Find where the given text appears and provide that cell's center as (X, Y) coordinate. 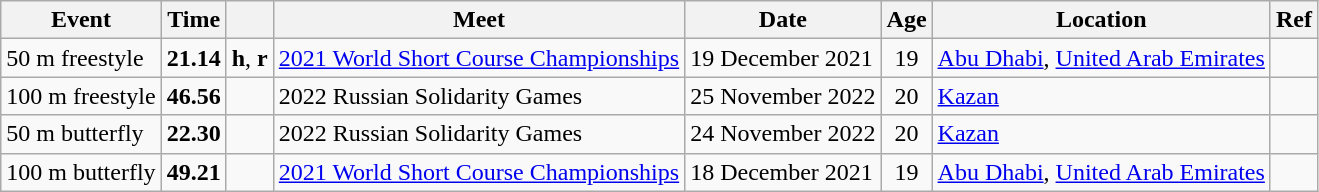
h, r (250, 58)
Time (194, 20)
Age (906, 20)
Date (783, 20)
Meet (478, 20)
100 m butterfly (81, 172)
Ref (1294, 20)
49.21 (194, 172)
21.14 (194, 58)
50 m freestyle (81, 58)
100 m freestyle (81, 96)
19 December 2021 (783, 58)
46.56 (194, 96)
50 m butterfly (81, 134)
Event (81, 20)
22.30 (194, 134)
25 November 2022 (783, 96)
Location (1101, 20)
18 December 2021 (783, 172)
24 November 2022 (783, 134)
